Scan for the cell matching the given text and deliver its (X, Y) coordinate at center. 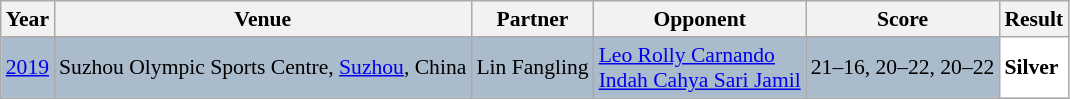
Venue (262, 19)
Lin Fangling (532, 68)
Result (1034, 19)
Partner (532, 19)
2019 (28, 68)
Silver (1034, 68)
Leo Rolly Carnando Indah Cahya Sari Jamil (700, 68)
Suzhou Olympic Sports Centre, Suzhou, China (262, 68)
21–16, 20–22, 20–22 (903, 68)
Opponent (700, 19)
Score (903, 19)
Year (28, 19)
